Identify which cell holds the provided text, then report its [x, y] central coordinate. 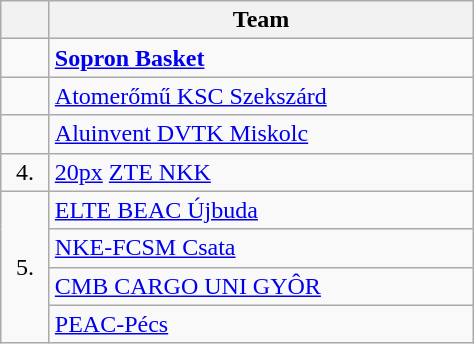
4. [26, 172]
Team [261, 20]
PEAC-Pécs [261, 324]
CMB CARGO UNI GYÔR [261, 286]
ELTE BEAC Újbuda [261, 210]
Atomerőmű KSC Szekszárd [261, 96]
Sopron Basket [261, 58]
5. [26, 267]
20px ZTE NKK [261, 172]
Aluinvent DVTK Miskolc [261, 134]
NKE-FCSM Csata [261, 248]
